Return the [x, y] coordinate for the center point of the cell that contains the specified text.  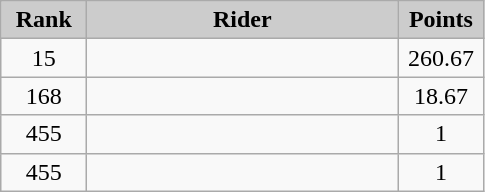
260.67 [441, 58]
Rank [44, 20]
Rider [242, 20]
15 [44, 58]
Points [441, 20]
18.67 [441, 96]
168 [44, 96]
